Return the (X, Y) coordinate for the center point of the cell that contains the specified text.  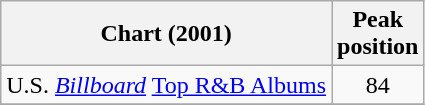
Peakposition (378, 34)
84 (378, 85)
U.S. Billboard Top R&B Albums (166, 85)
Chart (2001) (166, 34)
